Capture the cell that displays the provided text and extract its (x, y) central coordinate. 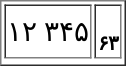
۱۲ ۳۴۵ (48, 31)
۶۳ (108, 31)
